Determine the [X, Y] coordinate at the center of the cell enclosing the given text.  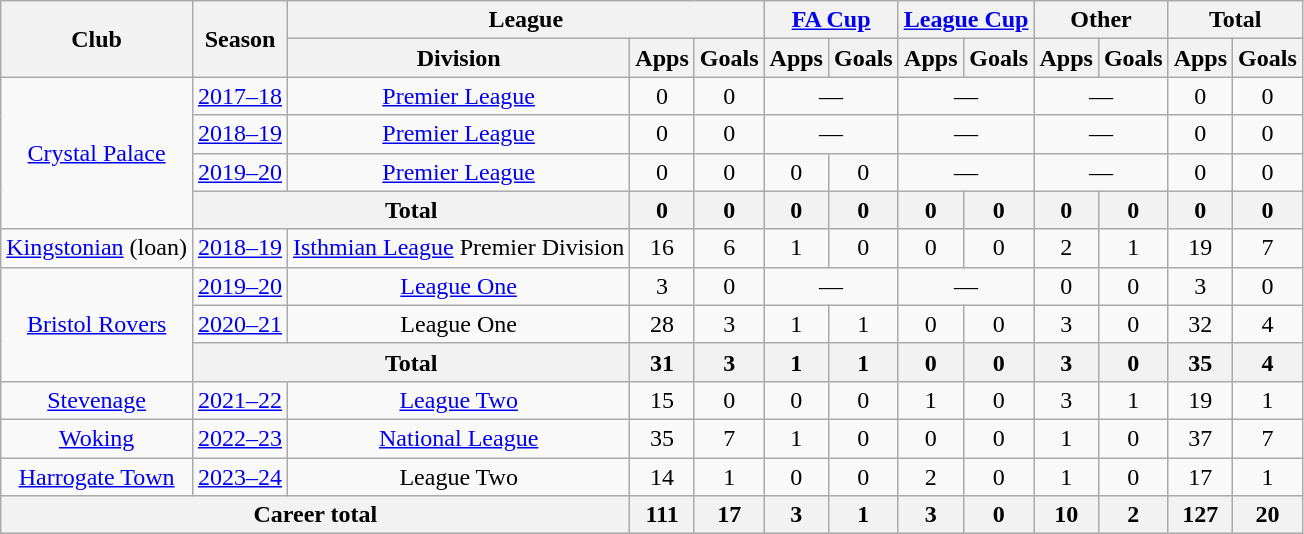
Woking [97, 438]
Club [97, 39]
15 [662, 400]
28 [662, 324]
2020–21 [240, 324]
37 [1200, 438]
2022–23 [240, 438]
10 [1066, 515]
Other [1101, 20]
Crystal Palace [97, 153]
Season [240, 39]
2021–22 [240, 400]
127 [1200, 515]
League Cup [966, 20]
Division [459, 58]
111 [662, 515]
FA Cup [831, 20]
2017–18 [240, 96]
Harrogate Town [97, 477]
20 [1268, 515]
League [526, 20]
Kingstonian (loan) [97, 248]
14 [662, 477]
31 [662, 362]
6 [729, 248]
Stevenage [97, 400]
National League [459, 438]
Bristol Rovers [97, 324]
16 [662, 248]
Isthmian League Premier Division [459, 248]
2023–24 [240, 477]
32 [1200, 324]
Career total [316, 515]
